Determine the [x, y] coordinate at the center of the cell enclosing the given text.  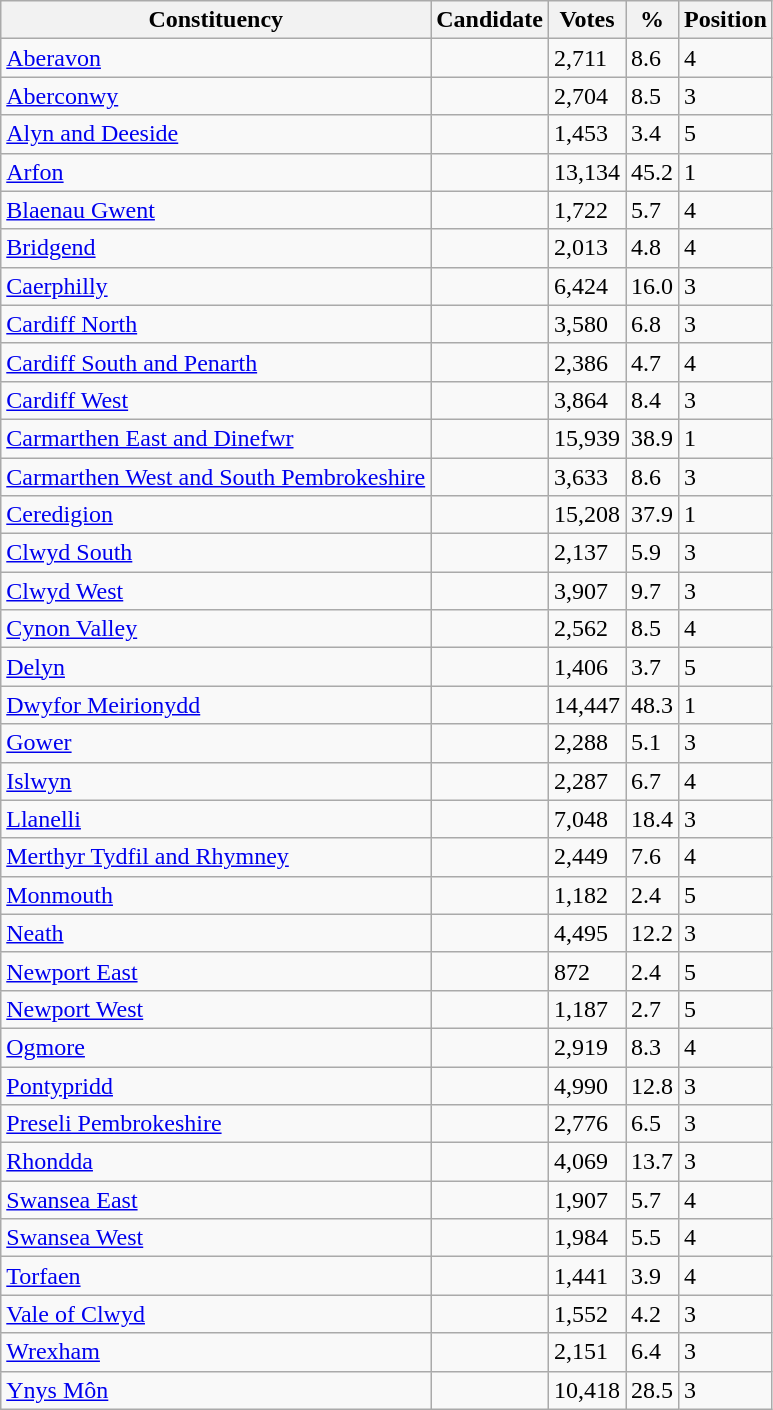
4.8 [652, 248]
38.9 [652, 438]
4,495 [586, 933]
3,864 [586, 400]
Pontypridd [216, 1085]
Carmarthen East and Dinefwr [216, 438]
Monmouth [216, 895]
2,449 [586, 857]
Neath [216, 933]
Cardiff South and Penarth [216, 362]
28.5 [652, 1390]
10,418 [586, 1390]
Ceredigion [216, 515]
16.0 [652, 286]
13.7 [652, 1162]
2,013 [586, 248]
Swansea East [216, 1200]
6.4 [652, 1352]
Llanelli [216, 819]
48.3 [652, 705]
2,776 [586, 1124]
1,907 [586, 1200]
15,939 [586, 438]
Bridgend [216, 248]
Candidate [490, 20]
Cardiff West [216, 400]
Blaenau Gwent [216, 210]
7,048 [586, 819]
3.9 [652, 1276]
Clwyd West [216, 591]
1,441 [586, 1276]
Wrexham [216, 1352]
5.9 [652, 553]
4.2 [652, 1314]
1,722 [586, 210]
2,288 [586, 743]
4,990 [586, 1085]
Arfon [216, 172]
45.2 [652, 172]
1,406 [586, 667]
2,711 [586, 58]
3,633 [586, 477]
% [652, 20]
4,069 [586, 1162]
Cardiff North [216, 324]
8.3 [652, 1047]
Alyn and Deeside [216, 134]
3,907 [586, 591]
1,984 [586, 1238]
13,134 [586, 172]
Rhondda [216, 1162]
Preseli Pembrokeshire [216, 1124]
4.7 [652, 362]
2,919 [586, 1047]
6.5 [652, 1124]
9.7 [652, 591]
5.1 [652, 743]
872 [586, 971]
7.6 [652, 857]
12.8 [652, 1085]
Ogmore [216, 1047]
6.7 [652, 781]
2.7 [652, 1009]
Newport West [216, 1009]
Aberavon [216, 58]
Vale of Clwyd [216, 1314]
1,187 [586, 1009]
Constituency [216, 20]
2,704 [586, 96]
5.5 [652, 1238]
Ynys Môn [216, 1390]
Votes [586, 20]
Caerphilly [216, 286]
Position [726, 20]
2,137 [586, 553]
1,182 [586, 895]
Newport East [216, 971]
2,562 [586, 629]
Carmarthen West and South Pembrokeshire [216, 477]
14,447 [586, 705]
Clwyd South [216, 553]
Cynon Valley [216, 629]
Aberconwy [216, 96]
Swansea West [216, 1238]
15,208 [586, 515]
1,552 [586, 1314]
6.8 [652, 324]
18.4 [652, 819]
2,151 [586, 1352]
37.9 [652, 515]
Merthyr Tydfil and Rhymney [216, 857]
2,386 [586, 362]
1,453 [586, 134]
3.4 [652, 134]
Islwyn [216, 781]
Dwyfor Meirionydd [216, 705]
6,424 [586, 286]
Delyn [216, 667]
Torfaen [216, 1276]
Gower [216, 743]
3.7 [652, 667]
12.2 [652, 933]
2,287 [586, 781]
8.4 [652, 400]
3,580 [586, 324]
